Search for the cell housing the specified text and yield its (x, y) center coordinate. 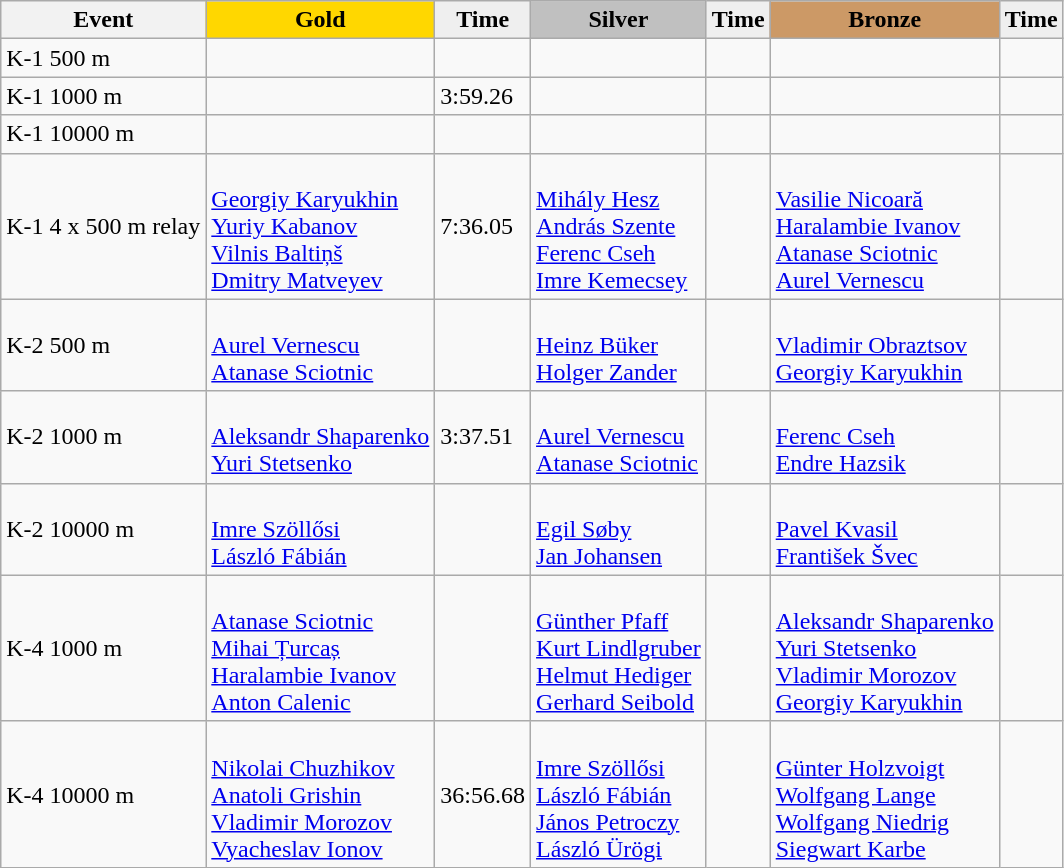
K-1 1000 m (104, 96)
Pavel KvasilFrantišek Švec (884, 529)
36:56.68 (483, 794)
Nikolai ChuzhikovAnatoli GrishinVladimir MorozovVyacheslav Ionov (320, 794)
K-1 500 m (104, 58)
Vasilie NicoarăHaralambie IvanovAtanase SciotnicAurel Vernescu (884, 226)
Gold (320, 20)
Atanase SciotnicMihai ȚurcașHaralambie IvanovAnton Calenic (320, 648)
7:36.05 (483, 226)
3:59.26 (483, 96)
K-1 10000 m (104, 134)
Vladimir ObraztsovGeorgiy Karyukhin (884, 345)
Georgiy KaryukhinYuriy KabanovVilnis BaltiņšDmitry Matveyev (320, 226)
Imre SzöllősiLászló FábiánJános PetroczyLászló Ürögi (619, 794)
Günter HolzvoigtWolfgang LangeWolfgang NiedrigSiegwart Karbe (884, 794)
Imre SzöllősiLászló Fábián (320, 529)
Mihály HeszAndrás SzenteFerenc CsehImre Kemecsey (619, 226)
Aleksandr ShaparenkoYuri Stetsenko (320, 437)
Event (104, 20)
Günther PfaffKurt LindlgruberHelmut HedigerGerhard Seibold (619, 648)
K-2 1000 m (104, 437)
Ferenc CsehEndre Hazsik (884, 437)
Aleksandr ShaparenkoYuri StetsenkoVladimir MorozovGeorgiy Karyukhin (884, 648)
K-4 1000 m (104, 648)
3:37.51 (483, 437)
Bronze (884, 20)
K-1 4 x 500 m relay (104, 226)
K-2 500 m (104, 345)
Silver (619, 20)
Egil SøbyJan Johansen (619, 529)
Heinz BükerHolger Zander (619, 345)
K-2 10000 m (104, 529)
K-4 10000 m (104, 794)
